Locate the cell with the specified text and output its (X, Y) center coordinate. 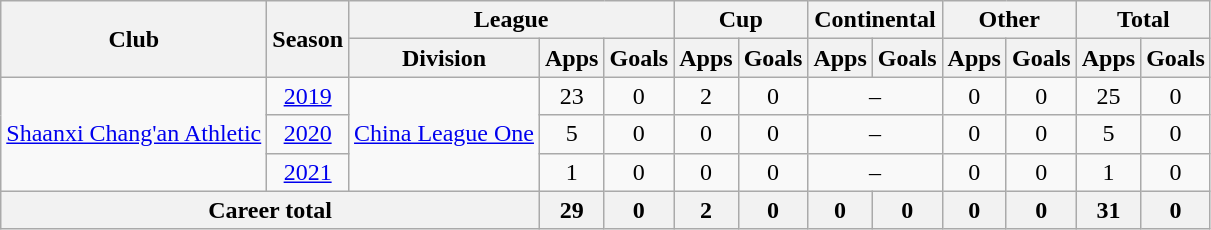
Other (1009, 20)
Total (1143, 20)
31 (1108, 210)
23 (572, 96)
Career total (270, 210)
Division (444, 58)
Continental (875, 20)
League (512, 20)
2020 (308, 134)
2019 (308, 96)
Season (308, 39)
Cup (741, 20)
Club (134, 39)
China League One (444, 134)
2021 (308, 172)
25 (1108, 96)
29 (572, 210)
Shaanxi Chang'an Athletic (134, 134)
